Search for the cell housing the specified text and yield its (x, y) center coordinate. 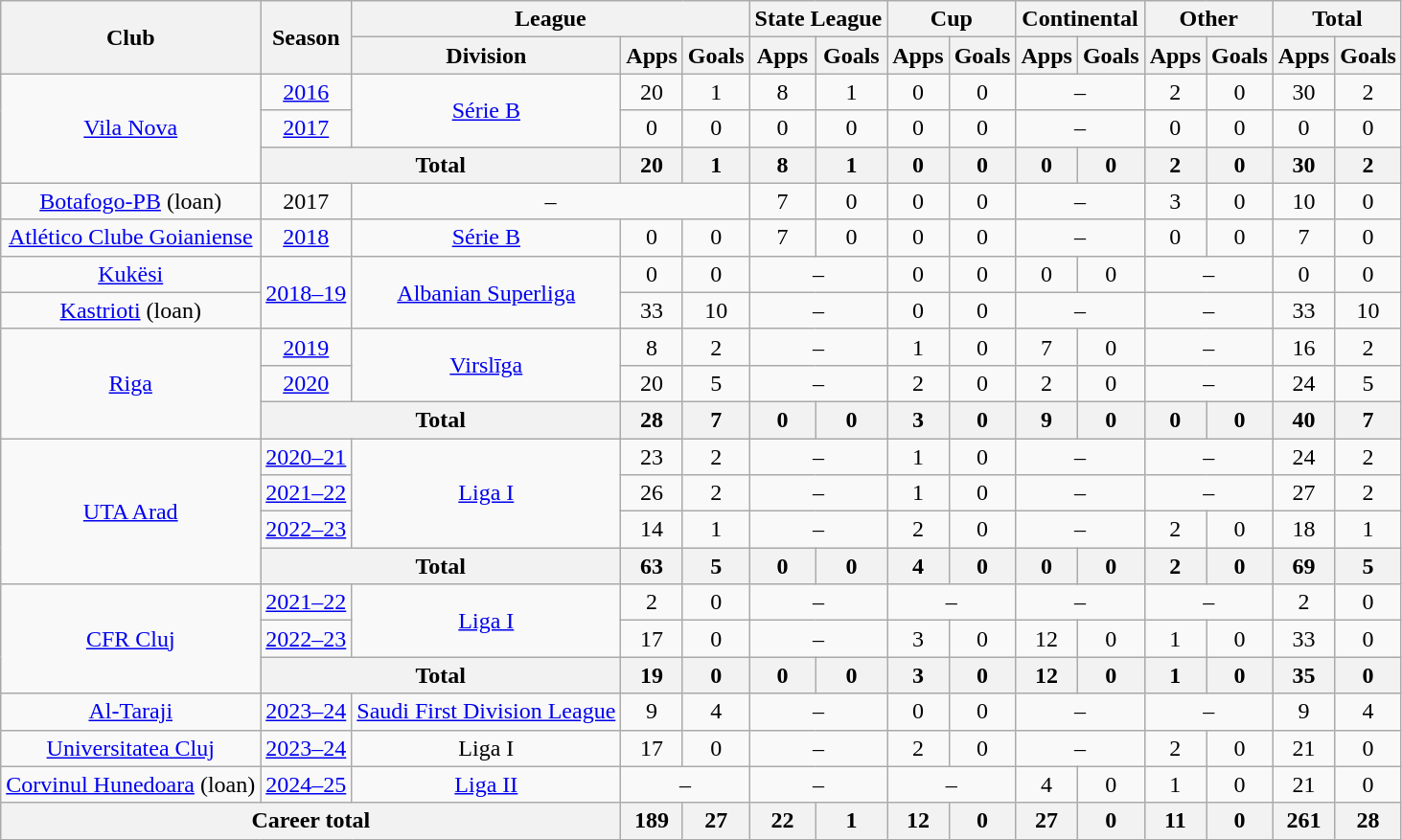
35 (1303, 675)
Saudi First Division League (487, 712)
League (550, 19)
Season (307, 37)
Virslīga (487, 365)
Continental (1080, 19)
11 (1175, 821)
2016 (307, 92)
Al-Taraji (130, 712)
2019 (307, 347)
18 (1303, 530)
Career total (310, 821)
Division (487, 56)
Corvinul Hunedoara (loan) (130, 784)
63 (652, 566)
UTA Arad (130, 511)
Botafogo-PB (loan) (130, 201)
Universitatea Cluj (130, 748)
2020 (307, 383)
Club (130, 37)
Liga II (487, 784)
2024–25 (307, 784)
CFR Cluj (130, 639)
Riga (130, 383)
State League (818, 19)
2020–21 (307, 457)
Atlético Clube Goianiense (130, 238)
Albanian Superliga (487, 292)
261 (1303, 821)
26 (652, 493)
2018 (307, 238)
Cup (952, 19)
189 (652, 821)
Vila Nova (130, 128)
16 (1303, 347)
19 (652, 675)
14 (652, 530)
22 (782, 821)
23 (652, 457)
Kastrioti (loan) (130, 310)
Kukësi (130, 274)
2018–19 (307, 292)
40 (1303, 420)
Other (1208, 19)
69 (1303, 566)
